Locate the cell with the specified text and output its [x, y] center coordinate. 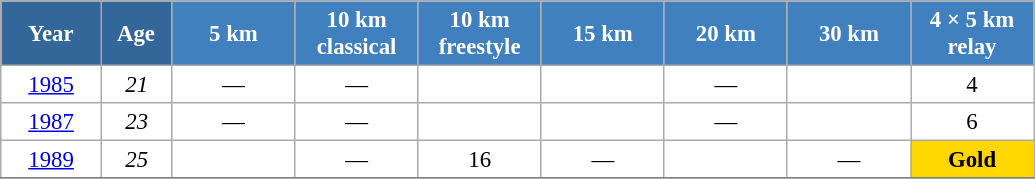
1987 [52, 122]
30 km [848, 34]
15 km [602, 34]
4 × 5 km relay [972, 34]
4 [972, 85]
Age [136, 34]
Gold [972, 160]
Year [52, 34]
25 [136, 160]
20 km [726, 34]
10 km classical [356, 34]
5 km [234, 34]
21 [136, 85]
1985 [52, 85]
10 km freestyle [480, 34]
6 [972, 122]
23 [136, 122]
1989 [52, 160]
16 [480, 160]
